Return the [X, Y] coordinate for the center point of the cell that contains the specified text.  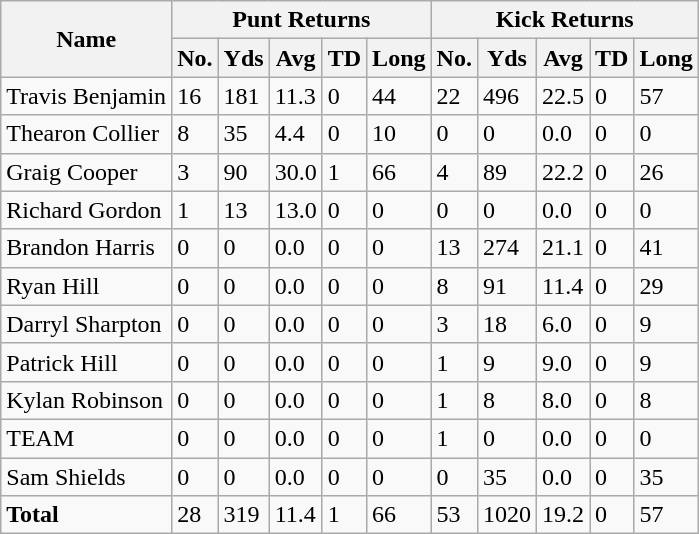
Patrick Hill [86, 362]
41 [666, 248]
6.0 [562, 324]
9.0 [562, 362]
30.0 [296, 172]
10 [399, 134]
TEAM [86, 438]
Punt Returns [302, 20]
181 [244, 96]
Name [86, 39]
Kick Returns [564, 20]
19.2 [562, 515]
4.4 [296, 134]
1020 [506, 515]
22.5 [562, 96]
4 [454, 172]
44 [399, 96]
26 [666, 172]
13.0 [296, 210]
Total [86, 515]
11.3 [296, 96]
Travis Benjamin [86, 96]
Ryan Hill [86, 286]
Darryl Sharpton [86, 324]
22 [454, 96]
Thearon Collier [86, 134]
16 [195, 96]
18 [506, 324]
Brandon Harris [86, 248]
21.1 [562, 248]
90 [244, 172]
Kylan Robinson [86, 400]
319 [244, 515]
496 [506, 96]
89 [506, 172]
8.0 [562, 400]
Graig Cooper [86, 172]
29 [666, 286]
Sam Shields [86, 477]
274 [506, 248]
28 [195, 515]
53 [454, 515]
91 [506, 286]
22.2 [562, 172]
Richard Gordon [86, 210]
